Identify which cell holds the provided text, then report its [x, y] central coordinate. 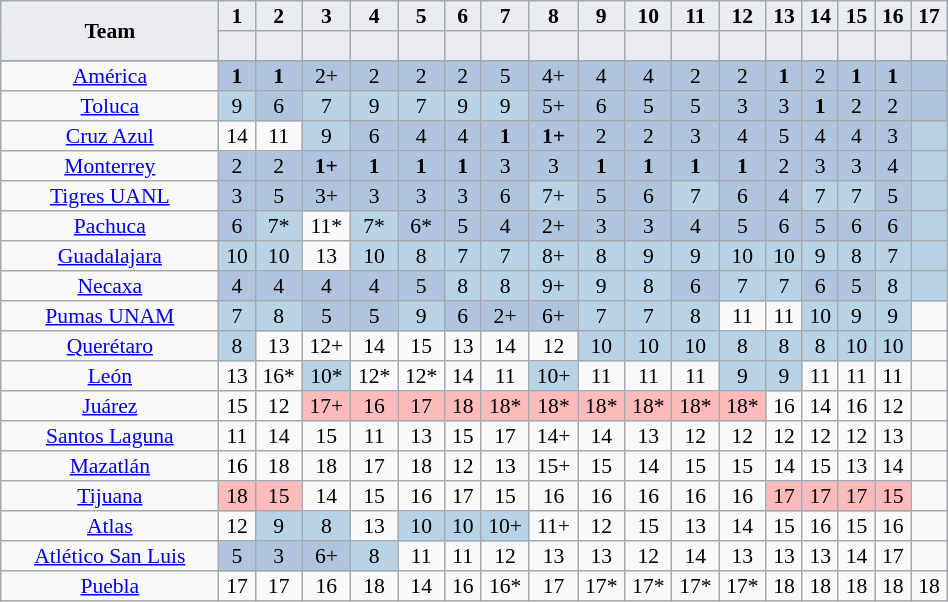
7+ [553, 196]
Querétaro [110, 346]
Atlas [110, 526]
3+ [326, 196]
Necaxa [110, 286]
Pumas UNAM [110, 316]
6* [422, 226]
15+ [553, 466]
Puebla [110, 586]
8+ [553, 256]
17+ [326, 406]
Santos Laguna [110, 436]
4+ [553, 76]
5+ [553, 106]
10* [326, 376]
Team [110, 31]
Mazatlán [110, 466]
Toluca [110, 106]
9+ [553, 286]
Juárez [110, 406]
Pachuca [110, 226]
11* [326, 226]
Cruz Azul [110, 136]
12+ [326, 346]
11+ [553, 526]
León [110, 376]
América [110, 76]
14+ [553, 436]
Guadalajara [110, 256]
Tijuana [110, 496]
Tigres UANL [110, 196]
Atlético San Luis [110, 556]
Monterrey [110, 166]
